Determine the [X, Y] coordinate at the center of the cell enclosing the given text.  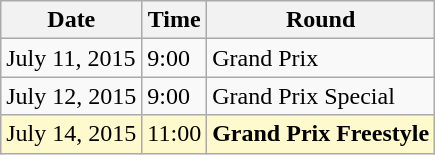
Time [174, 20]
Grand Prix Freestyle [321, 134]
July 11, 2015 [72, 58]
Grand Prix [321, 58]
July 14, 2015 [72, 134]
11:00 [174, 134]
Grand Prix Special [321, 96]
Round [321, 20]
Date [72, 20]
July 12, 2015 [72, 96]
